For the text-containing cell, return its midpoint in (X, Y) coordinate format. 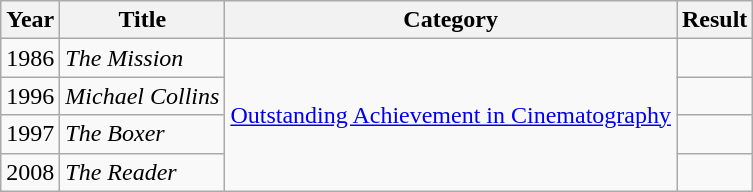
The Mission (142, 58)
The Boxer (142, 134)
Title (142, 20)
Category (451, 20)
Result (714, 20)
Outstanding Achievement in Cinematography (451, 115)
2008 (30, 172)
Michael Collins (142, 96)
The Reader (142, 172)
Year (30, 20)
1986 (30, 58)
1996 (30, 96)
1997 (30, 134)
